Search for the cell housing the specified text and yield its (x, y) center coordinate. 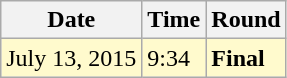
Date (72, 20)
Time (174, 20)
Round (246, 20)
Final (246, 58)
9:34 (174, 58)
July 13, 2015 (72, 58)
